Provide the (X, Y) coordinate of the cell's center where the given text is located.  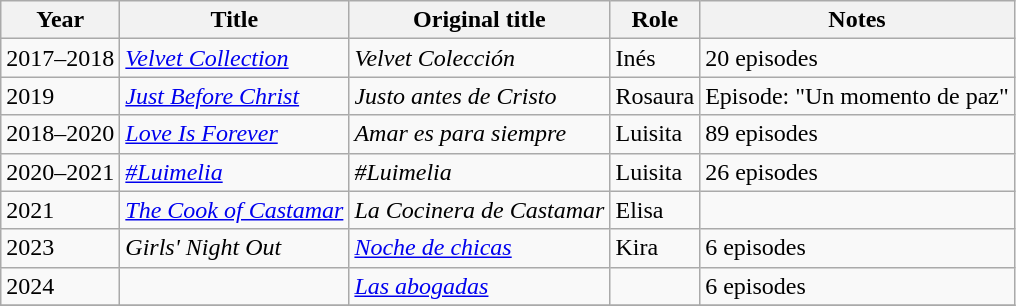
2023 (60, 248)
Velvet Collection (234, 58)
Noche de chicas (480, 248)
Las abogadas (480, 286)
2018–2020 (60, 134)
Love Is Forever (234, 134)
Kira (655, 248)
Episode: "Un momento de paz" (858, 96)
2019 (60, 96)
Year (60, 20)
Elisa (655, 210)
Inés (655, 58)
The Cook of Castamar (234, 210)
2021 (60, 210)
Amar es para siempre (480, 134)
Notes (858, 20)
Role (655, 20)
Girls' Night Out (234, 248)
2024 (60, 286)
Just Before Christ (234, 96)
2020–2021 (60, 172)
La Cocinera de Castamar (480, 210)
26 episodes (858, 172)
Original title (480, 20)
Justo antes de Cristo (480, 96)
Title (234, 20)
89 episodes (858, 134)
Rosaura (655, 96)
2017–2018 (60, 58)
Velvet Colección (480, 58)
20 episodes (858, 58)
